Capture the cell that displays the provided text and extract its (X, Y) central coordinate. 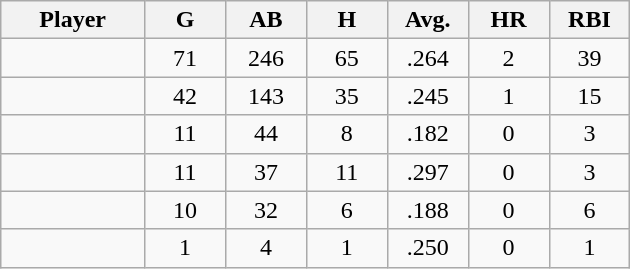
39 (590, 58)
HR (508, 20)
71 (186, 58)
G (186, 20)
.182 (428, 134)
32 (266, 210)
.264 (428, 58)
Avg. (428, 20)
.188 (428, 210)
246 (266, 58)
AB (266, 20)
.250 (428, 248)
.297 (428, 172)
2 (508, 58)
Player (73, 20)
35 (346, 96)
RBI (590, 20)
.245 (428, 96)
10 (186, 210)
37 (266, 172)
65 (346, 58)
44 (266, 134)
42 (186, 96)
4 (266, 248)
8 (346, 134)
15 (590, 96)
143 (266, 96)
H (346, 20)
